Locate the cell with the specified text and output its [x, y] center coordinate. 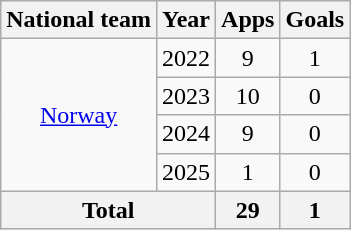
2025 [186, 172]
2022 [186, 58]
National team [79, 20]
2023 [186, 96]
Apps [248, 20]
10 [248, 96]
Total [108, 210]
2024 [186, 134]
Goals [315, 20]
Year [186, 20]
Norway [79, 115]
29 [248, 210]
